Return the (X, Y) coordinate for the center point of the cell that contains the specified text.  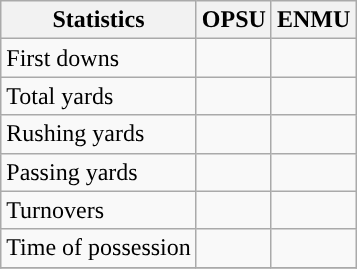
First downs (99, 58)
ENMU (313, 20)
Passing yards (99, 172)
Statistics (99, 20)
Total yards (99, 96)
OPSU (234, 20)
Turnovers (99, 210)
Time of possession (99, 248)
Rushing yards (99, 134)
